Capture the cell that displays the provided text and extract its (X, Y) central coordinate. 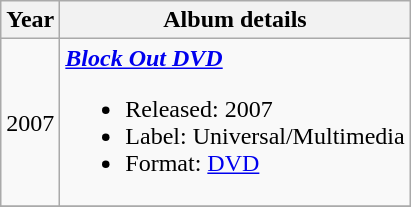
Album details (235, 20)
Year (30, 20)
Block Out DVDReleased: 2007Label: Universal/MultimediaFormat: DVD (235, 122)
2007 (30, 122)
